Locate the cell with the specified text and output its (x, y) center coordinate. 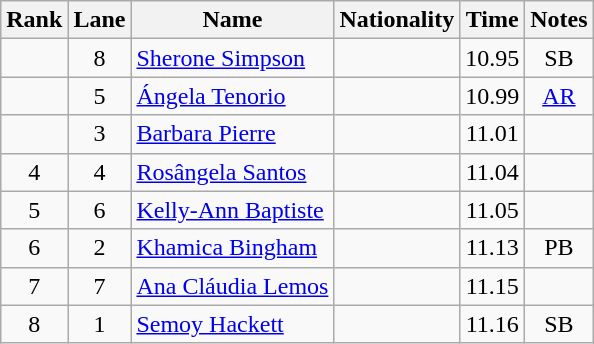
Ángela Tenorio (232, 96)
PB (559, 248)
Name (232, 20)
Sherone Simpson (232, 58)
Notes (559, 20)
11.05 (492, 210)
Lane (100, 20)
Rosângela Santos (232, 172)
Kelly-Ann Baptiste (232, 210)
1 (100, 324)
11.04 (492, 172)
Time (492, 20)
10.99 (492, 96)
11.13 (492, 248)
AR (559, 96)
Semoy Hackett (232, 324)
11.16 (492, 324)
Ana Cláudia Lemos (232, 286)
11.15 (492, 286)
Khamica Bingham (232, 248)
10.95 (492, 58)
Barbara Pierre (232, 134)
Nationality (397, 20)
Rank (34, 20)
11.01 (492, 134)
2 (100, 248)
3 (100, 134)
